Extract the (x, y) coordinate from the center of the cell holding the provided text.  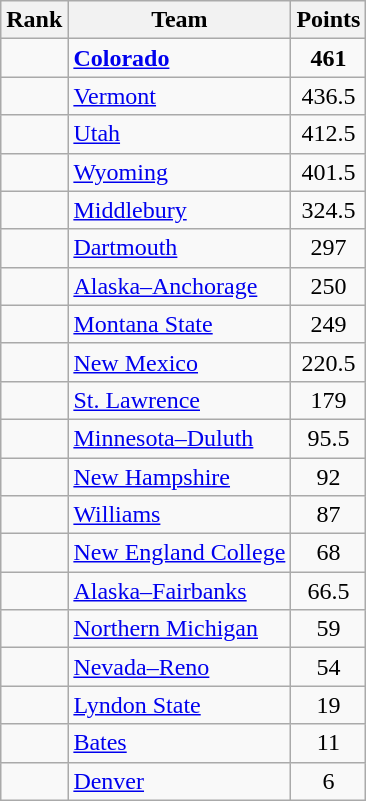
412.5 (328, 134)
54 (328, 667)
Rank (34, 20)
New Hampshire (180, 477)
Minnesota–Duluth (180, 438)
6 (328, 781)
249 (328, 324)
11 (328, 743)
New Mexico (180, 362)
Williams (180, 515)
Vermont (180, 96)
Colorado (180, 58)
Alaska–Anchorage (180, 286)
St. Lawrence (180, 400)
Wyoming (180, 172)
66.5 (328, 591)
297 (328, 248)
Montana State (180, 324)
Nevada–Reno (180, 667)
New England College (180, 553)
68 (328, 553)
Points (328, 20)
Northern Michigan (180, 629)
Bates (180, 743)
Team (180, 20)
92 (328, 477)
179 (328, 400)
220.5 (328, 362)
Utah (180, 134)
461 (328, 58)
95.5 (328, 438)
Middlebury (180, 210)
Dartmouth (180, 248)
324.5 (328, 210)
Alaska–Fairbanks (180, 591)
Denver (180, 781)
250 (328, 286)
87 (328, 515)
436.5 (328, 96)
401.5 (328, 172)
59 (328, 629)
19 (328, 705)
Lyndon State (180, 705)
